Locate the cell with the specified text and output its [x, y] center coordinate. 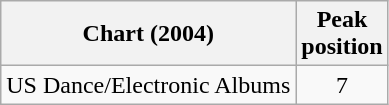
7 [342, 85]
US Dance/Electronic Albums [148, 85]
Chart (2004) [148, 34]
Peakposition [342, 34]
